Scan for the cell matching the given text and deliver its [X, Y] coordinate at center. 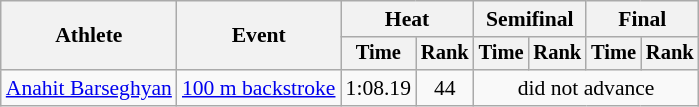
Heat [408, 19]
100 m backstroke [259, 88]
1:08.19 [378, 88]
Athlete [89, 36]
did not advance [586, 88]
Semifinal [530, 19]
44 [445, 88]
Final [642, 19]
Anahit Barseghyan [89, 88]
Event [259, 36]
